Return (X, Y) of the center of cell containing provided text 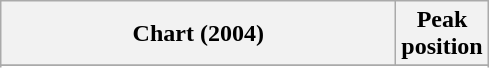
Chart (2004) (198, 34)
Peak position (442, 34)
